Scan for the cell matching the given text and deliver its [X, Y] coordinate at center. 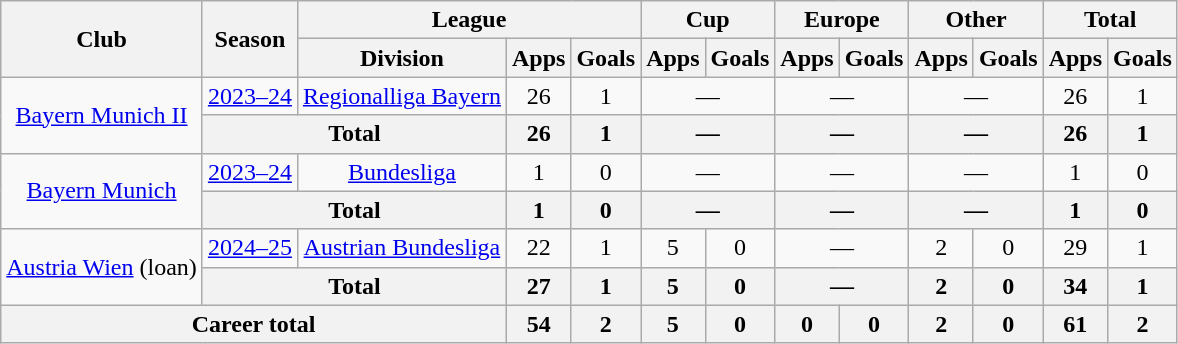
Austrian Bundesliga [402, 248]
29 [1075, 248]
Cup [708, 20]
Club [102, 39]
34 [1075, 286]
Bayern Munich [102, 191]
Other [976, 20]
Career total [254, 324]
2024–25 [250, 248]
Division [402, 58]
Bundesliga [402, 172]
Season [250, 39]
League [468, 20]
22 [538, 248]
Regionalliga Bayern [402, 96]
Bayern Munich II [102, 115]
Europe [842, 20]
27 [538, 286]
61 [1075, 324]
Austria Wien (loan) [102, 267]
54 [538, 324]
